Identify which cell holds the provided text, then report its [X, Y] central coordinate. 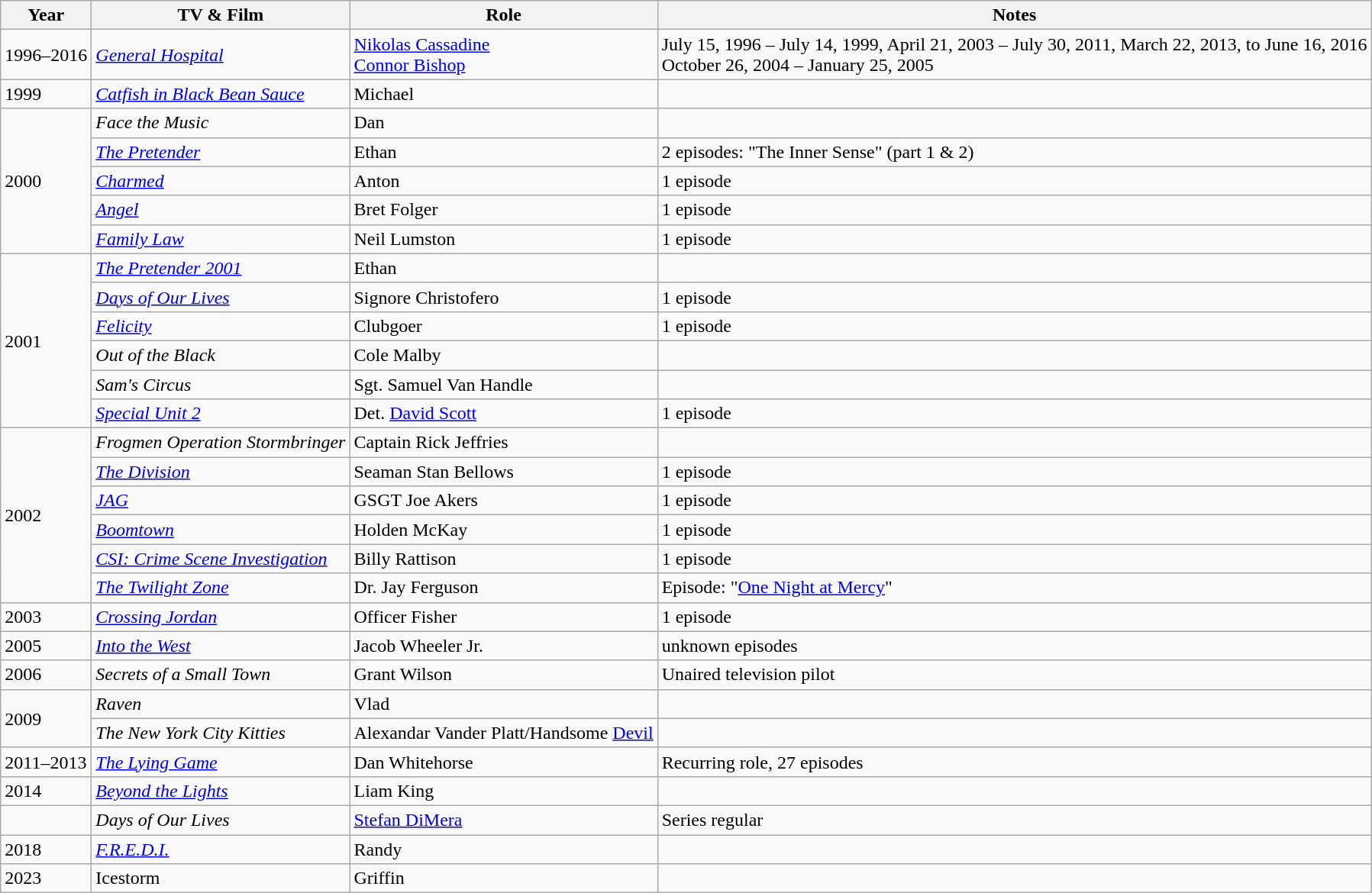
Griffin [504, 878]
The Lying Game [221, 762]
Neil Lumston [504, 239]
2000 [46, 181]
Dr. Jay Ferguson [504, 588]
2023 [46, 878]
The Pretender 2001 [221, 268]
Anton [504, 181]
Out of the Black [221, 355]
Det. David Scott [504, 414]
Vlad [504, 704]
JAG [221, 501]
Charmed [221, 181]
Michael [504, 94]
Stefan DiMera [504, 820]
Dan Whitehorse [504, 762]
Signore Christofero [504, 297]
Sam's Circus [221, 384]
Boomtown [221, 530]
Bret Folger [504, 210]
2011–2013 [46, 762]
Year [46, 15]
Holden McKay [504, 530]
Cole Malby [504, 355]
Crossing Jordan [221, 617]
The Pretender [221, 152]
1996–2016 [46, 55]
2002 [46, 515]
2001 [46, 340]
Unaired television pilot [1014, 675]
Episode: "One Night at Mercy" [1014, 588]
Face the Music [221, 123]
Special Unit 2 [221, 414]
Alexandar Vander Platt/Handsome Devil [504, 733]
2018 [46, 849]
2014 [46, 791]
TV & Film [221, 15]
Family Law [221, 239]
Nikolas CassadineConnor Bishop [504, 55]
Jacob Wheeler Jr. [504, 646]
Series regular [1014, 820]
2003 [46, 617]
The New York City Kitties [221, 733]
Icestorm [221, 878]
CSI: Crime Scene Investigation [221, 559]
2 episodes: "The Inner Sense" (part 1 & 2) [1014, 152]
2009 [46, 718]
1999 [46, 94]
The Twilight Zone [221, 588]
Felicity [221, 326]
Captain Rick Jeffries [504, 443]
Recurring role, 27 episodes [1014, 762]
Frogmen Operation Stormbringer [221, 443]
Raven [221, 704]
General Hospital [221, 55]
Seaman Stan Bellows [504, 472]
2005 [46, 646]
Role [504, 15]
2006 [46, 675]
Liam King [504, 791]
F.R.E.D.I. [221, 849]
Notes [1014, 15]
Secrets of a Small Town [221, 675]
GSGT Joe Akers [504, 501]
Billy Rattison [504, 559]
Clubgoer [504, 326]
Grant Wilson [504, 675]
Into the West [221, 646]
July 15, 1996 – July 14, 1999, April 21, 2003 – July 30, 2011, March 22, 2013, to June 16, 2016 October 26, 2004 – January 25, 2005 [1014, 55]
Catfish in Black Bean Sauce [221, 94]
The Division [221, 472]
unknown episodes [1014, 646]
Randy [504, 849]
Officer Fisher [504, 617]
Dan [504, 123]
Angel [221, 210]
Beyond the Lights [221, 791]
Sgt. Samuel Van Handle [504, 384]
